Search for the cell housing the specified text and yield its (X, Y) center coordinate. 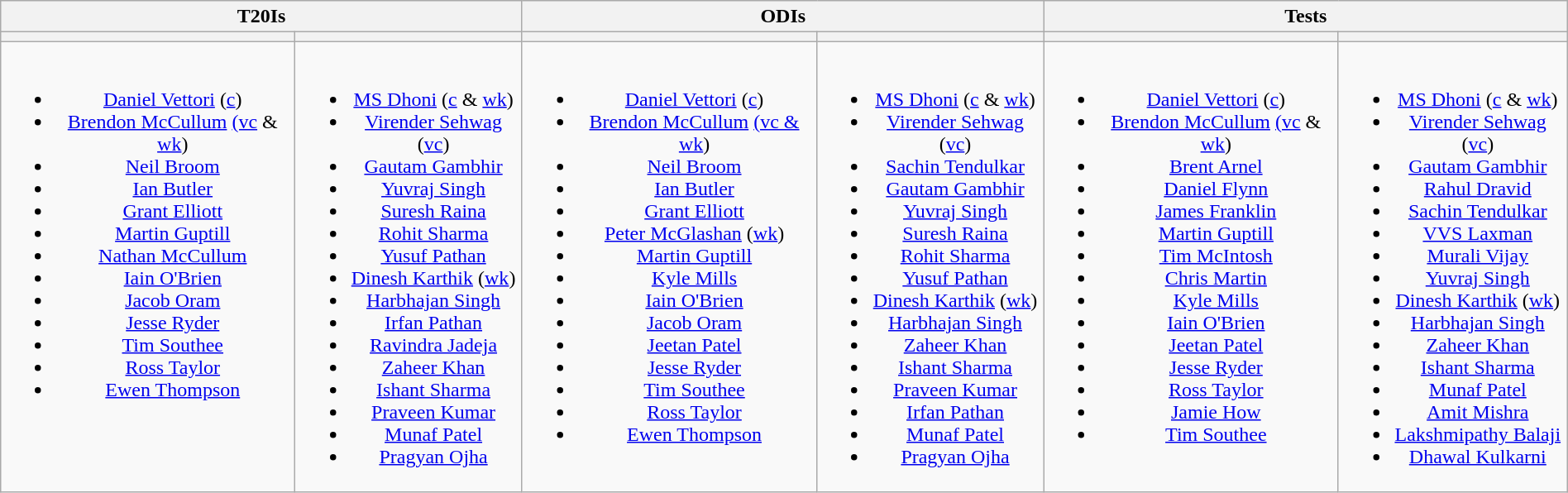
ODIs (782, 17)
T20Is (261, 17)
Tests (1305, 17)
